Return the (X, Y) coordinate for the center point of the cell that contains the specified text.  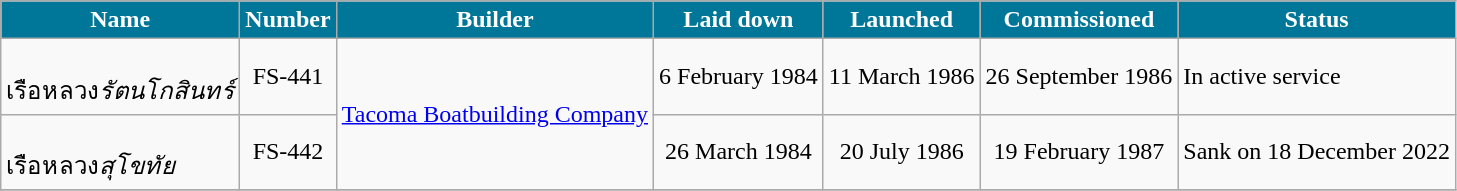
FS-442 (288, 152)
Status (1317, 20)
26 March 1984 (739, 152)
เรือหลวงรัตนโกสินทร์ (120, 77)
Commissioned (1079, 20)
Sank on 18 December 2022 (1317, 152)
Number (288, 20)
20 July 1986 (902, 152)
Builder (494, 20)
19 February 1987 (1079, 152)
Name (120, 20)
เรือหลวงสุโขทัย (120, 152)
Launched (902, 20)
Tacoma Boatbuilding Company (494, 114)
Laid down (739, 20)
In active service (1317, 77)
26 September 1986 (1079, 77)
FS-441 (288, 77)
6 February 1984 (739, 77)
11 March 1986 (902, 77)
